Extract the [X, Y] coordinate from the center of the cell holding the provided text.  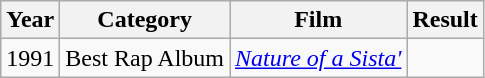
Nature of a Sista' [318, 58]
Category [145, 20]
1991 [30, 58]
Film [318, 20]
Best Rap Album [145, 58]
Result [445, 20]
Year [30, 20]
